Return [x, y] of the center of cell containing provided text 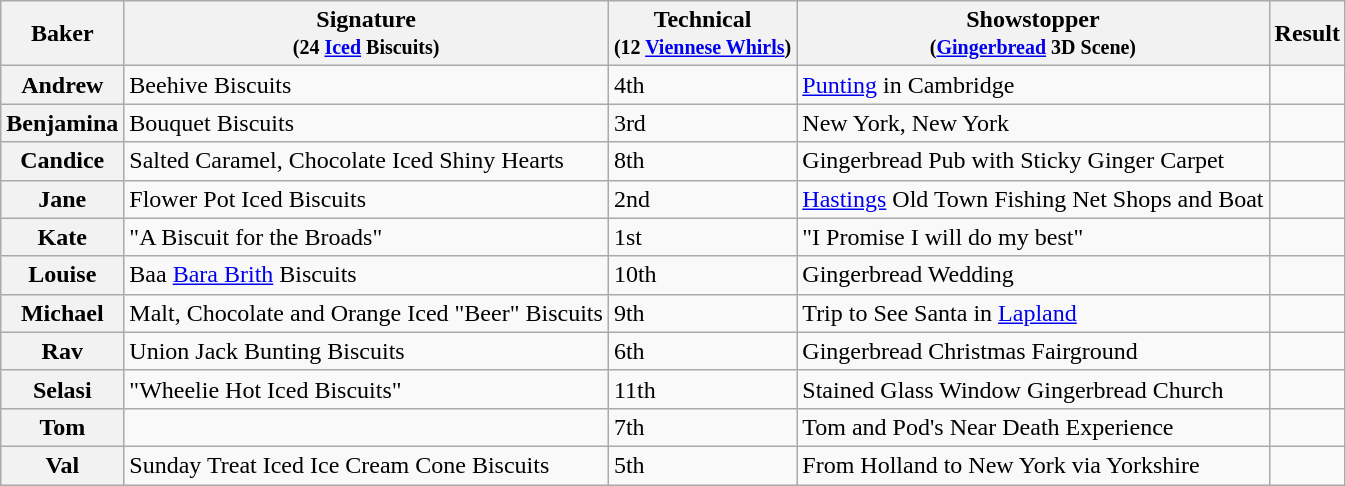
"A Biscuit for the Broads" [366, 237]
Hastings Old Town Fishing Net Shops and Boat [1033, 199]
Gingerbread Wedding [1033, 275]
10th [702, 275]
2nd [702, 199]
3rd [702, 123]
Tom and Pod's Near Death Experience [1033, 427]
Gingerbread Pub with Sticky Ginger Carpet [1033, 161]
Gingerbread Christmas Fairground [1033, 351]
9th [702, 313]
"I Promise I will do my best" [1033, 237]
Sunday Treat Iced Ice Cream Cone Biscuits [366, 465]
Punting in Cambridge [1033, 85]
Baker [62, 34]
Technical(12 Viennese Whirls) [702, 34]
From Holland to New York via Yorkshire [1033, 465]
Result [1307, 34]
Andrew [62, 85]
6th [702, 351]
Showstopper(Gingerbread 3D Scene) [1033, 34]
Benjamina [62, 123]
Baa Bara Brith Biscuits [366, 275]
1st [702, 237]
Kate [62, 237]
Trip to See Santa in Lapland [1033, 313]
Tom [62, 427]
Candice [62, 161]
11th [702, 389]
4th [702, 85]
New York, New York [1033, 123]
Rav [62, 351]
Stained Glass Window Gingerbread Church [1033, 389]
Selasi [62, 389]
7th [702, 427]
Jane [62, 199]
Malt, Chocolate and Orange Iced "Beer" Biscuits [366, 313]
Signature(24 Iced Biscuits) [366, 34]
Flower Pot Iced Biscuits [366, 199]
5th [702, 465]
8th [702, 161]
Val [62, 465]
Union Jack Bunting Biscuits [366, 351]
Louise [62, 275]
Bouquet Biscuits [366, 123]
Michael [62, 313]
"Wheelie Hot Iced Biscuits" [366, 389]
Salted Caramel, Chocolate Iced Shiny Hearts [366, 161]
Beehive Biscuits [366, 85]
